Extract the (x, y) coordinate from the center of the cell holding the provided text.  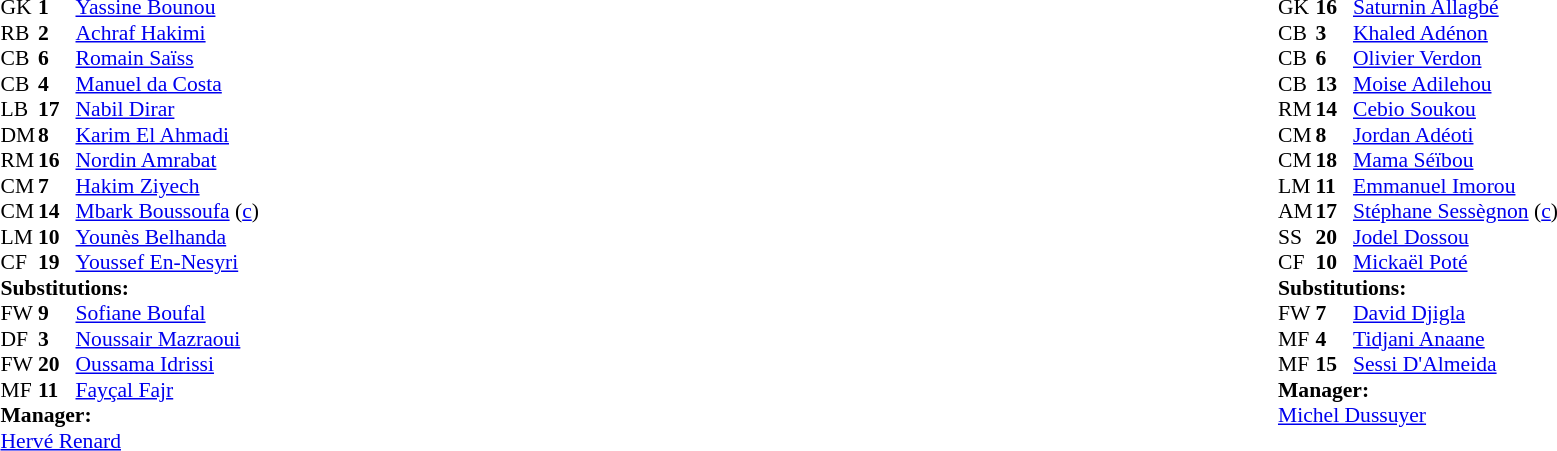
Romain Saïss (168, 59)
Hakim Ziyech (168, 186)
SS (1297, 237)
Nordin Amrabat (168, 161)
19 (57, 263)
9 (57, 313)
Noussair Mazraoui (168, 339)
RB (19, 33)
Karim El Ahmadi (168, 135)
AM (1297, 211)
Fayçal Fajr (168, 390)
Mbark Boussoufa (c) (168, 211)
16 (57, 161)
Nabil Dirar (168, 109)
Manuel da Costa (168, 84)
LB (19, 109)
2 (57, 33)
Youssef En-Nesyri (168, 263)
Achraf Hakimi (168, 33)
DF (19, 339)
13 (1334, 84)
Manager: (129, 415)
18 (1334, 161)
Younès Belhanda (168, 237)
DM (19, 135)
Oussama Idrissi (168, 365)
15 (1334, 365)
Substitutions: (129, 288)
Sofiane Boufal (168, 313)
